From the cell containing the given text, extract its center point as [X, Y] coordinate. 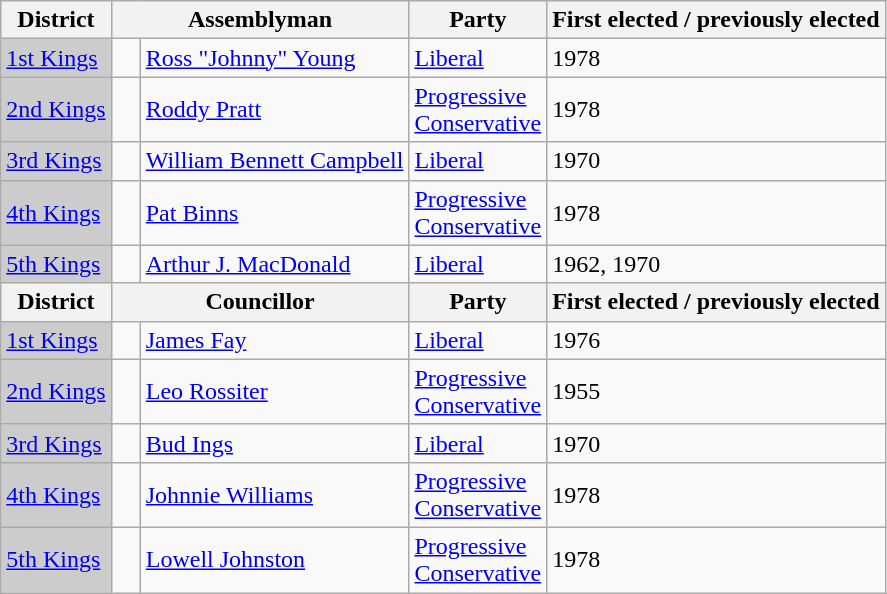
Roddy Pratt [274, 110]
Ross "Johnny" Young [274, 58]
Assemblyman [260, 20]
Pat Binns [274, 212]
James Fay [274, 340]
Johnnie Williams [274, 494]
Councillor [260, 302]
1962, 1970 [716, 264]
Leo Rossiter [274, 392]
Lowell Johnston [274, 560]
William Bennett Campbell [274, 161]
1976 [716, 340]
Arthur J. MacDonald [274, 264]
1955 [716, 392]
Bud Ings [274, 443]
